Locate the cell with the specified text and output its [x, y] center coordinate. 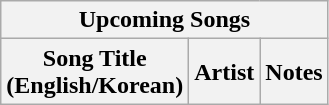
Upcoming Songs [164, 20]
Notes [294, 72]
Artist [224, 72]
Song Title(English/Korean) [95, 72]
